Search for the cell housing the specified text and yield its [X, Y] center coordinate. 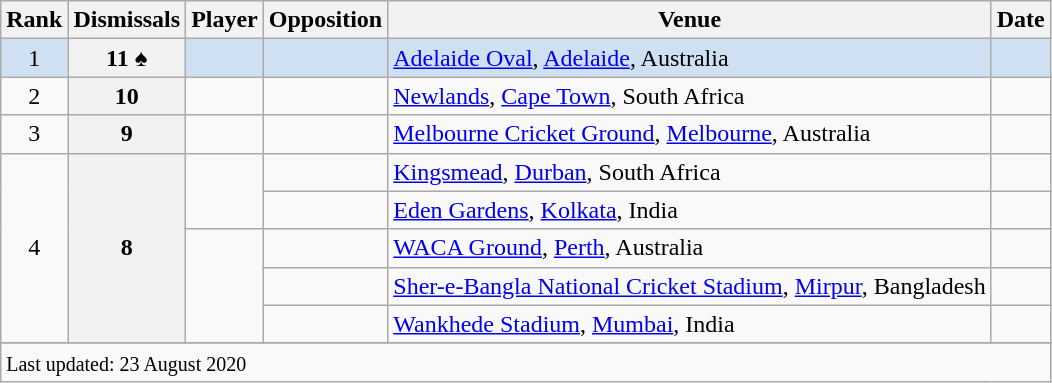
4 [34, 248]
Opposition [325, 20]
Venue [690, 20]
Kingsmead, Durban, South Africa [690, 172]
Eden Gardens, Kolkata, India [690, 210]
Dismissals [127, 20]
Newlands, Cape Town, South Africa [690, 96]
Melbourne Cricket Ground, Melbourne, Australia [690, 134]
11 ♠ [127, 58]
Date [1020, 20]
WACA Ground, Perth, Australia [690, 248]
Adelaide Oval, Adelaide, Australia [690, 58]
Sher-e-Bangla National Cricket Stadium, Mirpur, Bangladesh [690, 286]
1 [34, 58]
Wankhede Stadium, Mumbai, India [690, 324]
Last updated: 23 August 2020 [526, 362]
Rank [34, 20]
9 [127, 134]
Player [225, 20]
2 [34, 96]
10 [127, 96]
3 [34, 134]
8 [127, 248]
